Return the [X, Y] coordinate for the center point of the cell that contains the specified text.  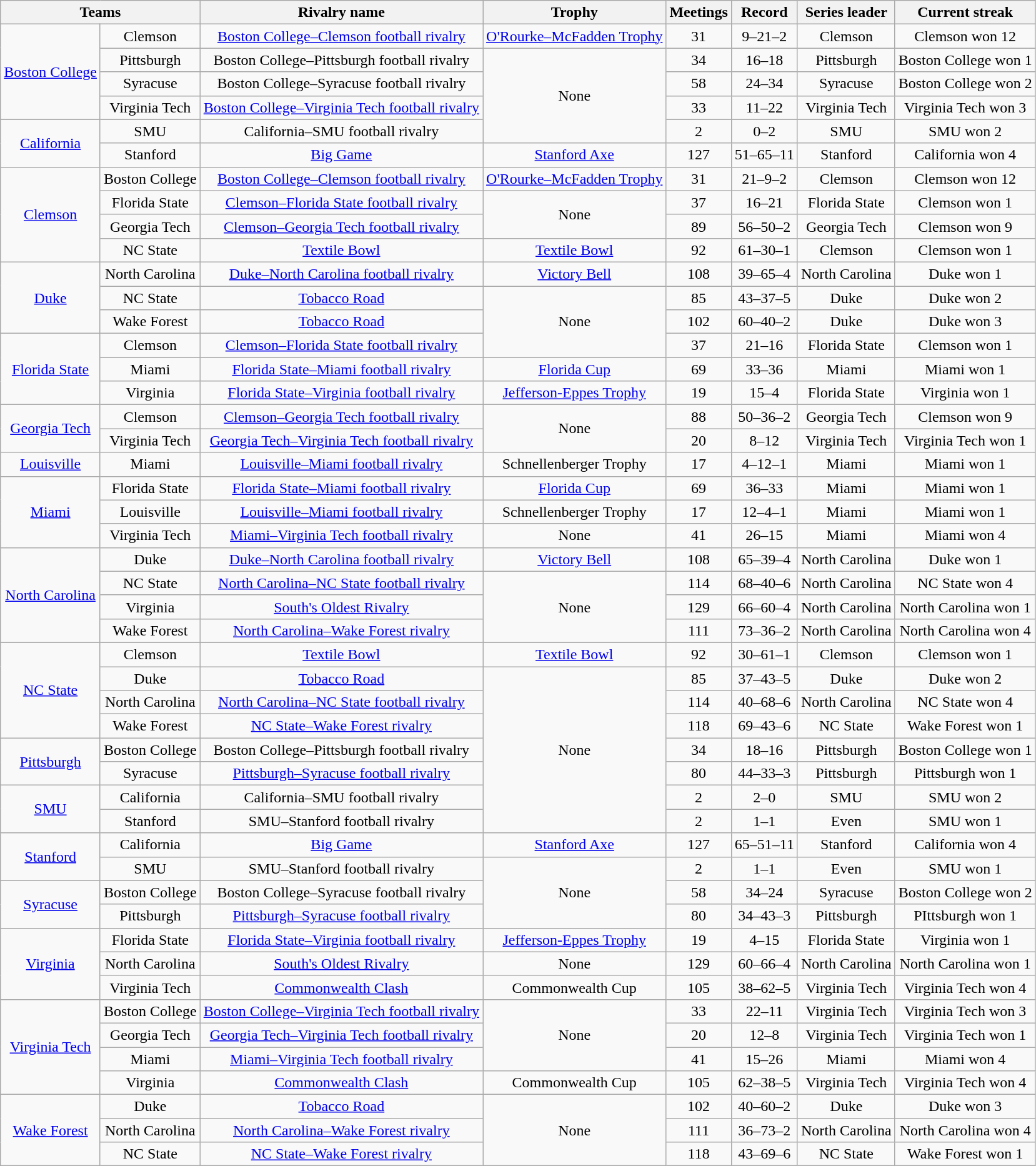
60–66–4 [764, 964]
Series leader [846, 12]
26–15 [764, 536]
Meetings [699, 12]
73–36–2 [764, 630]
34–24 [764, 892]
2–0 [764, 797]
34–43–3 [764, 916]
Trophy [575, 12]
56–50–2 [764, 226]
15–26 [764, 1059]
40–68–6 [764, 702]
16–18 [764, 60]
16–21 [764, 202]
44–33–3 [764, 774]
39–65–4 [764, 274]
4–15 [764, 940]
38–62–5 [764, 987]
Current streak [965, 12]
43–37–5 [764, 298]
40–60–2 [764, 1107]
Record [764, 12]
60–40–2 [764, 322]
33–36 [764, 369]
18–16 [764, 750]
22–11 [764, 1011]
4–12–1 [764, 464]
0–2 [764, 131]
36–73–2 [764, 1130]
43–69–6 [764, 1154]
30–61–1 [764, 654]
PIttsburgh won 1 [965, 916]
89 [699, 226]
Rivalry name [341, 12]
88 [699, 417]
12–4–1 [764, 512]
15–4 [764, 393]
9–21–2 [764, 36]
62–38–5 [764, 1083]
21–9–2 [764, 179]
Teams [100, 12]
66–60–4 [764, 607]
65–39–4 [764, 559]
11–22 [764, 107]
50–36–2 [764, 417]
37–43–5 [764, 678]
69–43–6 [764, 726]
68–40–6 [764, 583]
36–33 [764, 488]
65–51–11 [764, 845]
24–34 [764, 84]
21–16 [764, 346]
12–8 [764, 1035]
51–65–11 [764, 155]
61–30–1 [764, 250]
8–12 [764, 441]
Pittsburgh won 1 [965, 774]
